Find where the given text appears and provide that cell's center as [x, y] coordinate. 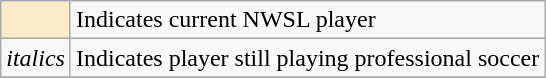
Indicates current NWSL player [307, 20]
italics [36, 58]
Indicates player still playing professional soccer [307, 58]
